Capture the cell that displays the provided text and extract its (x, y) central coordinate. 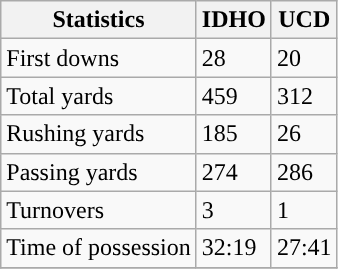
Rushing yards (99, 134)
274 (234, 172)
20 (304, 58)
32:19 (234, 248)
28 (234, 58)
3 (234, 210)
26 (304, 134)
1 (304, 210)
Time of possession (99, 248)
Statistics (99, 20)
UCD (304, 20)
312 (304, 96)
First downs (99, 58)
185 (234, 134)
Turnovers (99, 210)
IDHO (234, 20)
459 (234, 96)
Total yards (99, 96)
27:41 (304, 248)
Passing yards (99, 172)
286 (304, 172)
